Output the (X, Y) coordinate of the center of the cell containing the given text.  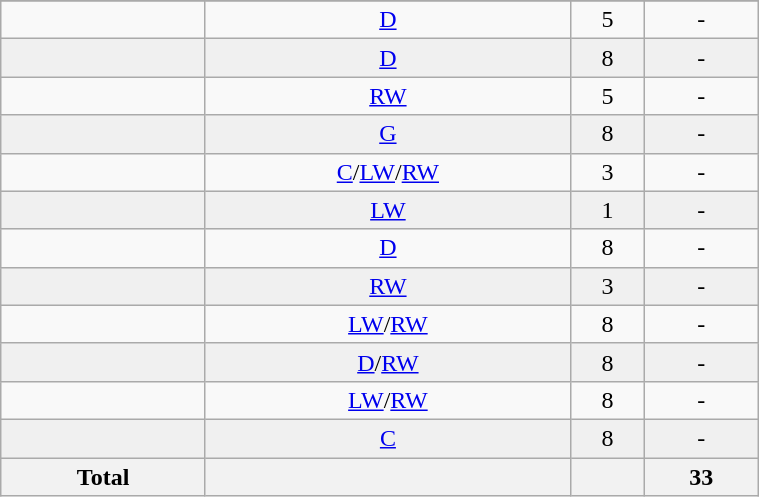
1 (607, 210)
33 (702, 477)
G (388, 134)
Total (104, 477)
C (388, 438)
LW (388, 210)
D/RW (388, 362)
C/LW/RW (388, 172)
